Return (X, Y) of the center of cell containing provided text 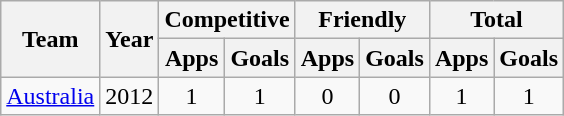
Year (130, 39)
Team (50, 39)
Total (496, 20)
2012 (130, 96)
Friendly (362, 20)
Australia (50, 96)
Competitive (227, 20)
